Find where the given text appears and provide that cell's center as (X, Y) coordinate. 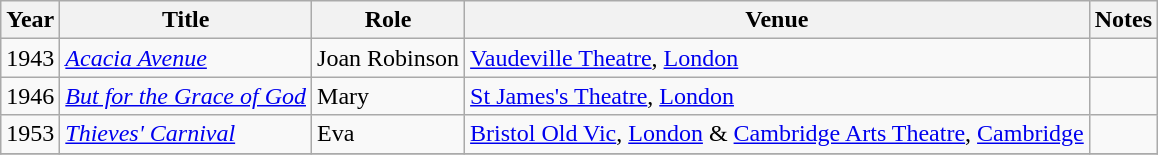
1953 (30, 134)
Role (388, 20)
Venue (778, 20)
Vaudeville Theatre, London (778, 58)
Notes (1123, 20)
Acacia Avenue (186, 58)
Joan Robinson (388, 58)
Year (30, 20)
Eva (388, 134)
Bristol Old Vic, London & Cambridge Arts Theatre, Cambridge (778, 134)
Title (186, 20)
But for the Grace of God (186, 96)
1946 (30, 96)
Mary (388, 96)
1943 (30, 58)
St James's Theatre, London (778, 96)
Thieves' Carnival (186, 134)
